Pinpoint the cell where the given text exists, returning its (X, Y) midpoint coordinate. 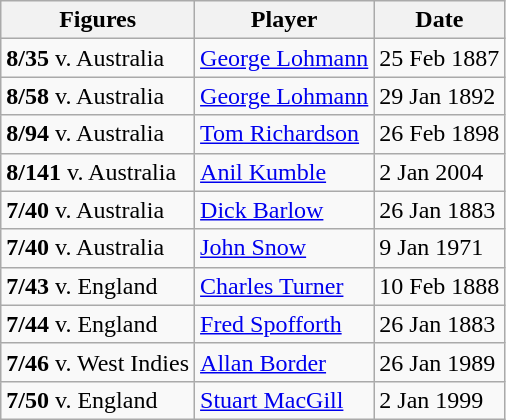
Anil Kumble (284, 172)
Figures (98, 20)
Allan Border (284, 362)
29 Jan 1892 (440, 96)
8/94 v. Australia (98, 134)
26 Jan 1989 (440, 362)
John Snow (284, 248)
Tom Richardson (284, 134)
Date (440, 20)
10 Feb 1888 (440, 286)
7/43 v. England (98, 286)
Dick Barlow (284, 210)
7/44 v. England (98, 324)
8/58 v. Australia (98, 96)
Player (284, 20)
7/46 v. West Indies (98, 362)
Charles Turner (284, 286)
8/35 v. Australia (98, 58)
25 Feb 1887 (440, 58)
Stuart MacGill (284, 400)
Fred Spofforth (284, 324)
2 Jan 2004 (440, 172)
9 Jan 1971 (440, 248)
8/141 v. Australia (98, 172)
7/50 v. England (98, 400)
26 Feb 1898 (440, 134)
2 Jan 1999 (440, 400)
